Provide the (X, Y) coordinate of the cell's center where the given text is located.  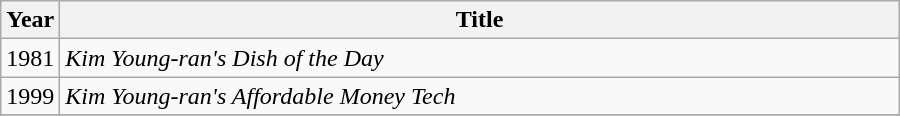
1981 (30, 58)
Kim Young-ran's Affordable Money Tech (480, 96)
Year (30, 20)
1999 (30, 96)
Title (480, 20)
Kim Young-ran's Dish of the Day (480, 58)
